Detect which cell encompasses the target text, then output its (x, y) center coordinate. 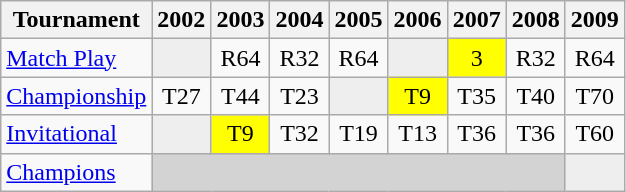
2002 (182, 20)
T44 (240, 96)
2008 (536, 20)
Match Play (76, 58)
T13 (418, 134)
2003 (240, 20)
T27 (182, 96)
Championship (76, 96)
T35 (476, 96)
T23 (300, 96)
T70 (594, 96)
Champions (76, 172)
2004 (300, 20)
T32 (300, 134)
Tournament (76, 20)
T40 (536, 96)
2005 (358, 20)
2009 (594, 20)
2006 (418, 20)
Invitational (76, 134)
3 (476, 58)
T60 (594, 134)
2007 (476, 20)
T19 (358, 134)
